Find where the given text appears and provide that cell's center as (x, y) coordinate. 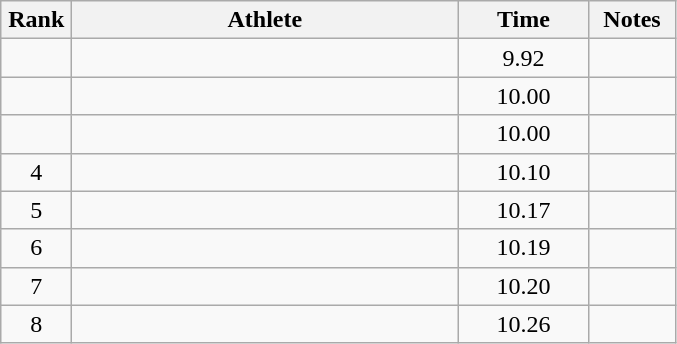
Notes (632, 20)
6 (36, 248)
Time (524, 20)
7 (36, 286)
10.26 (524, 324)
Rank (36, 20)
9.92 (524, 58)
8 (36, 324)
10.17 (524, 210)
Athlete (265, 20)
10.10 (524, 172)
4 (36, 172)
5 (36, 210)
10.20 (524, 286)
10.19 (524, 248)
